Return the (x, y) coordinate for the center point of the cell that contains the specified text.  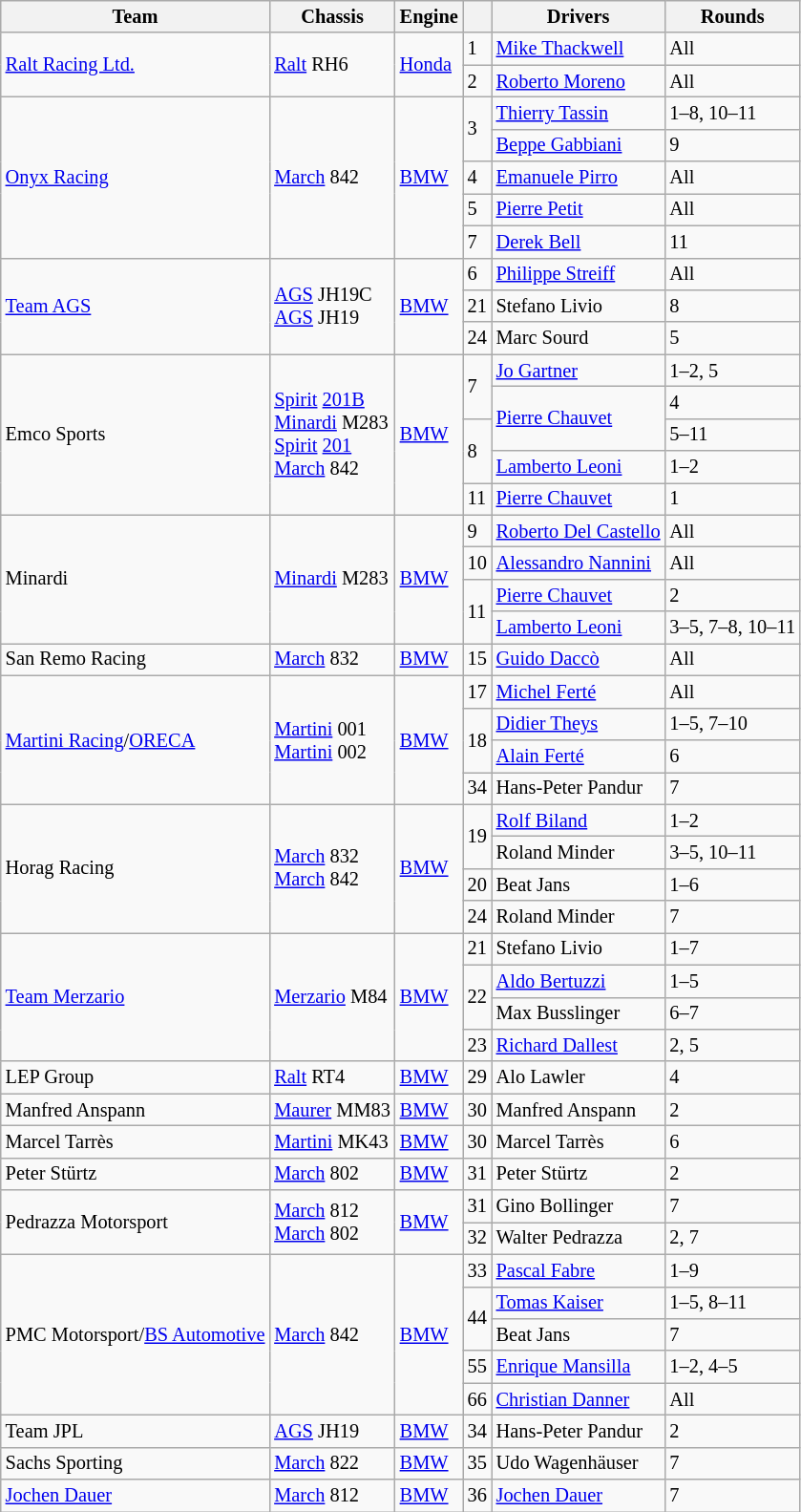
1–5 (731, 981)
Drivers (579, 16)
Jo Gartner (579, 371)
Maurer MM83 (332, 1110)
Philippe Streiff (579, 274)
Ralt Racing Ltd. (136, 65)
20 (477, 884)
Derek Bell (579, 242)
March 802 (332, 1174)
Spirit 201BMinardi M283Spirit 201March 842 (332, 435)
3–5, 10–11 (731, 852)
5–11 (731, 435)
Martini MK43 (332, 1141)
Rolf Biland (579, 820)
Chassis (332, 16)
1–7 (731, 948)
March 822 (332, 1463)
2, 7 (731, 1238)
Team AGS (136, 306)
Pascal Fabre (579, 1270)
2, 5 (731, 1045)
Pierre Petit (579, 209)
15 (477, 659)
10 (477, 563)
66 (477, 1399)
Enrique Mansilla (579, 1367)
PMC Motorsport/BS Automotive (136, 1334)
6–7 (731, 1013)
Honda (430, 65)
1–2, 5 (731, 371)
Christian Danner (579, 1399)
Martini Racing/ORECA (136, 739)
Minardi M283 (332, 579)
23 (477, 1045)
March 812March 802 (332, 1223)
Emanuele Pirro (579, 178)
AGS JH19 (332, 1431)
Horag Racing (136, 869)
Mike Thackwell (579, 49)
Max Busslinger (579, 1013)
33 (477, 1270)
17 (477, 692)
Martini 001Martini 002 (332, 739)
3 (477, 128)
19 (477, 837)
Didier Theys (579, 724)
Aldo Bertuzzi (579, 981)
Thierry Tassin (579, 113)
Ralt RH6 (332, 65)
55 (477, 1367)
Michel Ferté (579, 692)
Team (136, 16)
Sachs Sporting (136, 1463)
22 (477, 997)
Alo Lawler (579, 1077)
1–2, 4–5 (731, 1367)
Team Merzario (136, 997)
1–9 (731, 1270)
36 (477, 1496)
Pedrazza Motorsport (136, 1223)
Emco Sports (136, 435)
1–5, 7–10 (731, 724)
Guido Daccò (579, 659)
1–8, 10–11 (731, 113)
29 (477, 1077)
March 812 (332, 1496)
Marc Sourd (579, 338)
32 (477, 1238)
Roberto Del Castello (579, 531)
18 (477, 739)
LEP Group (136, 1077)
March 832March 842 (332, 869)
Roberto Moreno (579, 81)
1–6 (731, 884)
Team JPL (136, 1431)
Beppe Gabbiani (579, 145)
Richard Dallest (579, 1045)
3–5, 7–8, 10–11 (731, 628)
San Remo Racing (136, 659)
Alain Ferté (579, 756)
Gino Bollinger (579, 1206)
Minardi (136, 579)
Alessandro Nannini (579, 563)
Walter Pedrazza (579, 1238)
AGS JH19CAGS JH19 (332, 306)
Engine (430, 16)
Udo Wagenhäuser (579, 1463)
1–5, 8–11 (731, 1303)
March 832 (332, 659)
Onyx Racing (136, 177)
Tomas Kaiser (579, 1303)
44 (477, 1318)
Rounds (731, 16)
Merzario M84 (332, 997)
35 (477, 1463)
Ralt RT4 (332, 1077)
